From the cell containing the given text, extract its center point as [x, y] coordinate. 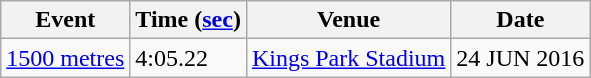
Event [66, 20]
4:05.22 [188, 58]
Venue [348, 20]
Date [520, 20]
Kings Park Stadium [348, 58]
Time (sec) [188, 20]
24 JUN 2016 [520, 58]
1500 metres [66, 58]
